Provide the [X, Y] coordinate of the cell's center where the given text is located.  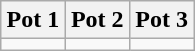
Pot 3 [161, 20]
Pot 1 [33, 20]
Pot 2 [97, 20]
